Return the [X, Y] coordinate for the center point of the cell that contains the specified text.  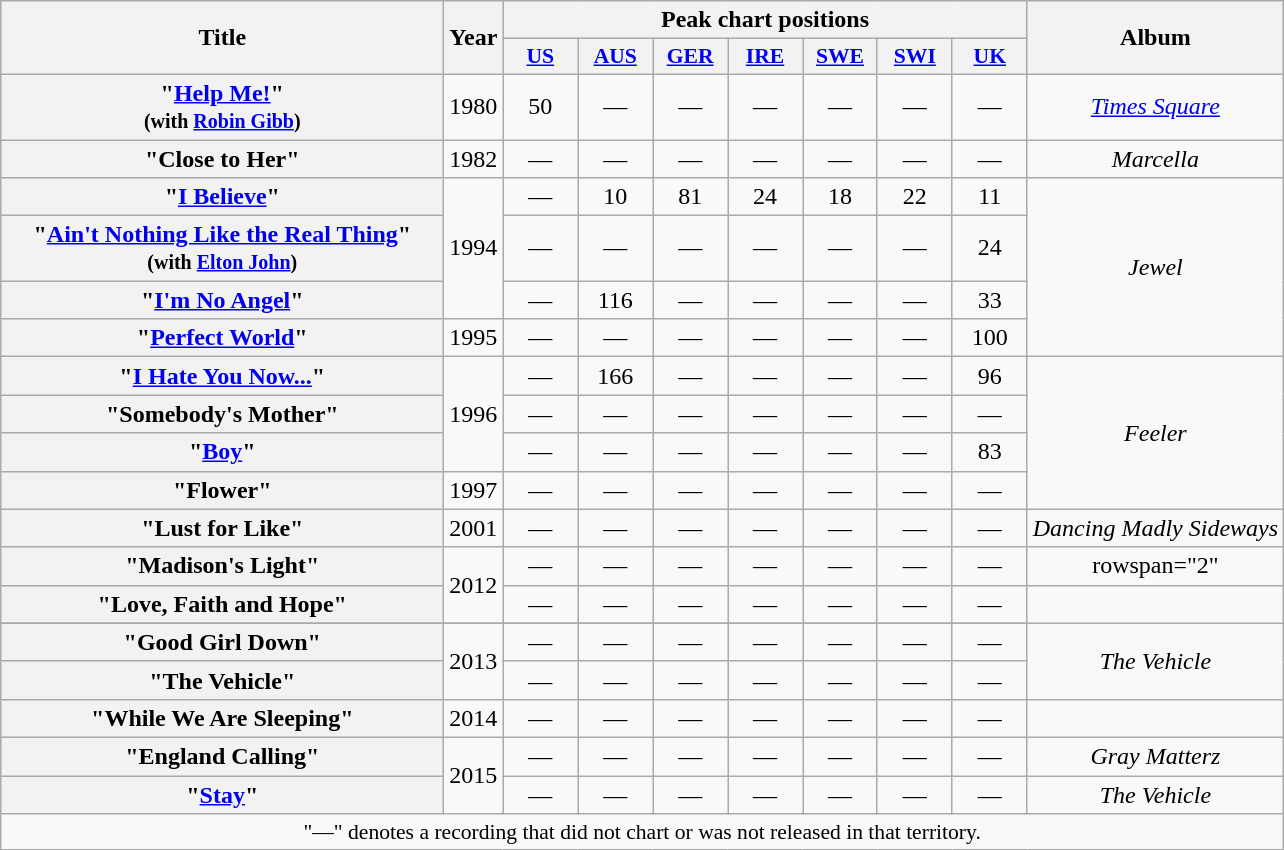
81 [690, 197]
"I'm No Angel" [222, 300]
"Madison's Light" [222, 566]
1995 [474, 338]
Title [222, 38]
"Perfect World" [222, 338]
2014 [474, 718]
"England Calling" [222, 756]
1994 [474, 248]
SWE [840, 57]
Marcella [1155, 159]
"Stay" [222, 795]
US [540, 57]
UK [990, 57]
"Close to Her" [222, 159]
SWI [914, 57]
"I Believe" [222, 197]
96 [990, 376]
AUS [616, 57]
Album [1155, 38]
"Good Girl Down" [222, 642]
"The Vehicle" [222, 680]
Times Square [1155, 106]
10 [616, 197]
2013 [474, 661]
"Ain't Nothing Like the Real Thing"(with Elton John) [222, 248]
2001 [474, 528]
"I Hate You Now..." [222, 376]
IRE [766, 57]
Gray Matterz [1155, 756]
"Lust for Like" [222, 528]
33 [990, 300]
"—" denotes a recording that did not chart or was not released in that territory. [642, 832]
2012 [474, 585]
116 [616, 300]
1982 [474, 159]
rowspan="2" [1155, 566]
"Help Me!"(with Robin Gibb) [222, 106]
"While We Are Sleeping" [222, 718]
Jewel [1155, 268]
Dancing Madly Sideways [1155, 528]
166 [616, 376]
Feeler [1155, 433]
Peak chart positions [765, 20]
GER [690, 57]
"Love, Faith and Hope" [222, 604]
"Flower" [222, 490]
18 [840, 197]
"Boy" [222, 452]
100 [990, 338]
22 [914, 197]
1997 [474, 490]
83 [990, 452]
Year [474, 38]
1996 [474, 414]
2015 [474, 775]
1980 [474, 106]
11 [990, 197]
"Somebody's Mother" [222, 414]
50 [540, 106]
